From the cell containing the given text, extract its center point as (x, y) coordinate. 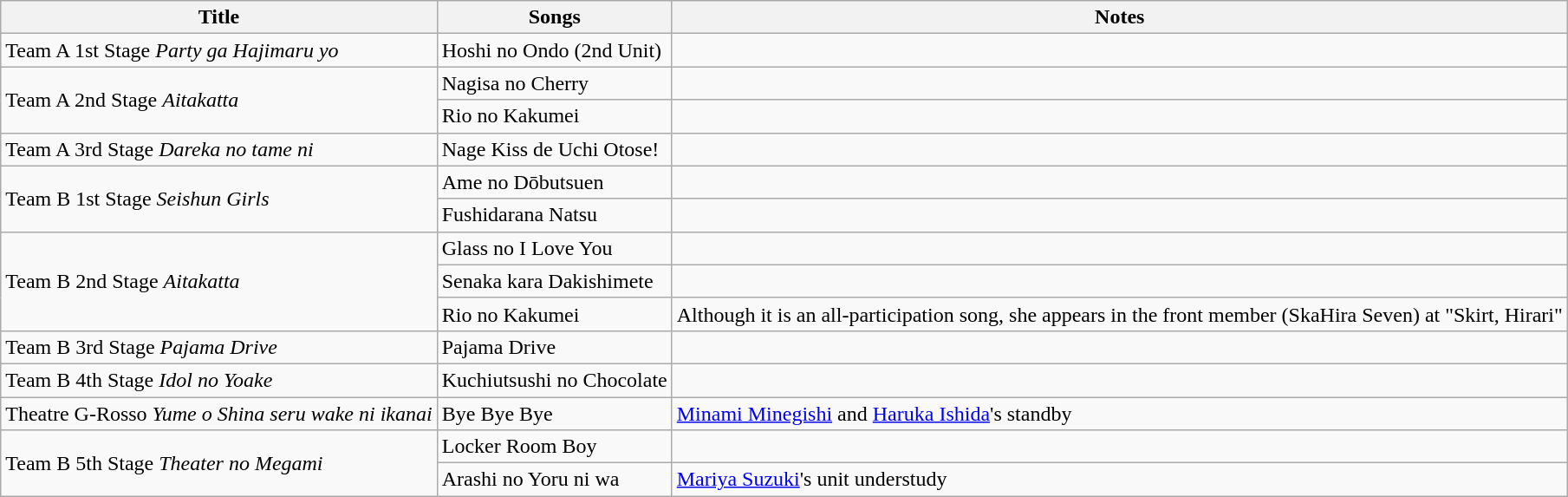
Team A 1st Stage Party ga Hajimaru yo (218, 50)
Bye Bye Bye (555, 414)
Glass no I Love You (555, 248)
Ame no Dōbutsuen (555, 182)
Team B 1st Stage Seishun Girls (218, 199)
Nage Kiss de Uchi Otose! (555, 149)
Fushidarana Natsu (555, 215)
Locker Room Boy (555, 447)
Mariya Suzuki's unit understudy (1120, 480)
Team A 2nd Stage Aitakatta (218, 100)
Arashi no Yoru ni wa (555, 480)
Team B 3rd Stage Pajama Drive (218, 347)
Title (218, 17)
Team B 2nd Stage Aitakatta (218, 281)
Hoshi no Ondo (2nd Unit) (555, 50)
Senaka kara Dakishimete (555, 281)
Minami Minegishi and Haruka Ishida's standby (1120, 414)
Kuchiutsushi no Chocolate (555, 380)
Nagisa no Cherry (555, 83)
Team A 3rd Stage Dareka no tame ni (218, 149)
Pajama Drive (555, 347)
Although it is an all-participation song, she appears in the front member (SkaHira Seven) at "Skirt, Hirari" (1120, 314)
Team B 4th Stage Idol no Yoake (218, 380)
Theatre G-Rosso Yume o Shina seru wake ni ikanai (218, 414)
Team B 5th Stage Theater no Megami (218, 463)
Notes (1120, 17)
Songs (555, 17)
